Search for the cell housing the specified text and yield its [x, y] center coordinate. 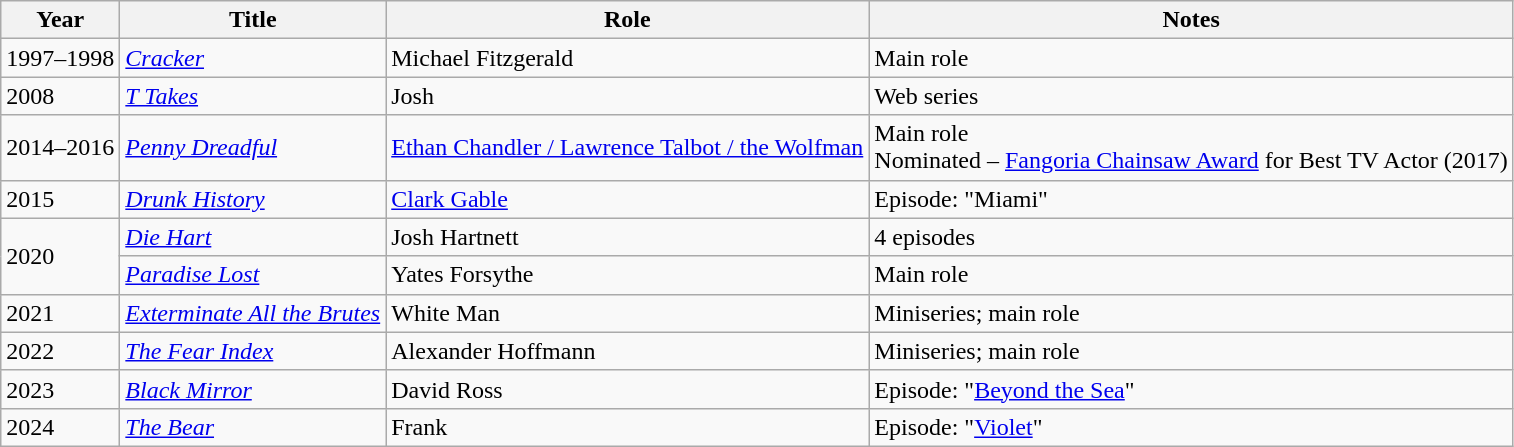
Alexander Hoffmann [628, 351]
Main roleNominated – Fangoria Chainsaw Award for Best TV Actor (2017) [1192, 148]
Paradise Lost [253, 275]
2024 [60, 427]
Episode: "Miami" [1192, 199]
Exterminate All the Brutes [253, 313]
Role [628, 20]
Penny Dreadful [253, 148]
Clark Gable [628, 199]
Frank [628, 427]
Episode: "Beyond the Sea" [1192, 389]
Web series [1192, 96]
Notes [1192, 20]
Yates Forsythe [628, 275]
2020 [60, 256]
Title [253, 20]
Year [60, 20]
Drunk History [253, 199]
The Fear Index [253, 351]
White Man [628, 313]
Episode: "Violet" [1192, 427]
Ethan Chandler / Lawrence Talbot / the Wolfman [628, 148]
4 episodes [1192, 237]
Die Hart [253, 237]
2014–2016 [60, 148]
2022 [60, 351]
The Bear [253, 427]
Josh [628, 96]
2008 [60, 96]
2023 [60, 389]
T Takes [253, 96]
Cracker [253, 58]
Black Mirror [253, 389]
Josh Hartnett [628, 237]
1997–1998 [60, 58]
David Ross [628, 389]
2021 [60, 313]
Michael Fitzgerald [628, 58]
2015 [60, 199]
